Identify which cell holds the provided text, then report its (X, Y) central coordinate. 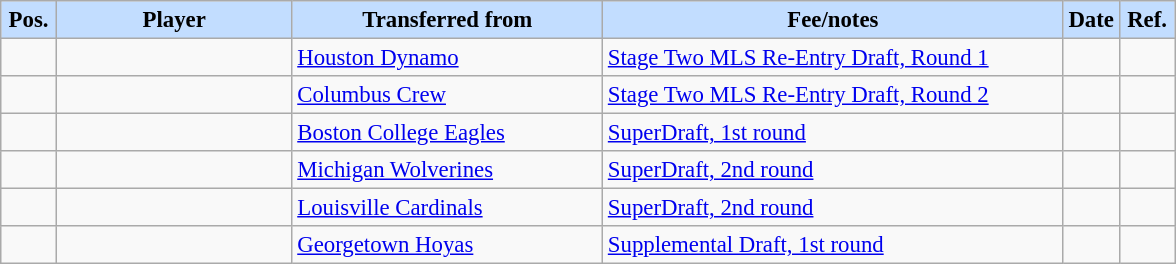
Ref. (1147, 20)
Transferred from (448, 20)
Houston Dynamo (448, 58)
Stage Two MLS Re-Entry Draft, Round 1 (834, 58)
Michigan Wolverines (448, 170)
Player (174, 20)
Supplemental Draft, 1st round (834, 245)
Columbus Crew (448, 95)
Pos. (29, 20)
Fee/notes (834, 20)
Georgetown Hoyas (448, 245)
Louisville Cardinals (448, 208)
Date (1091, 20)
Boston College Eagles (448, 133)
Stage Two MLS Re-Entry Draft, Round 2 (834, 95)
SuperDraft, 1st round (834, 133)
